Locate the cell with the specified text and output its (x, y) center coordinate. 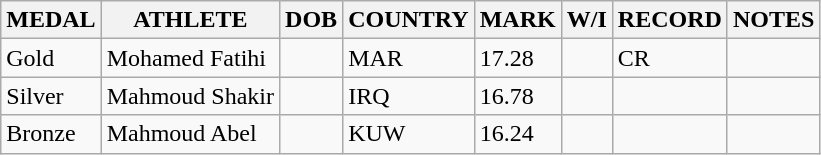
MEDAL (51, 20)
NOTES (773, 20)
IRQ (409, 96)
KUW (409, 134)
MARK (518, 20)
Mahmoud Abel (190, 134)
ATHLETE (190, 20)
16.78 (518, 96)
17.28 (518, 58)
16.24 (518, 134)
Mohamed Fatihi (190, 58)
DOB (312, 20)
CR (670, 58)
Mahmoud Shakir (190, 96)
MAR (409, 58)
RECORD (670, 20)
COUNTRY (409, 20)
Gold (51, 58)
W/I (586, 20)
Silver (51, 96)
Bronze (51, 134)
